Return [x, y] of the center of cell containing provided text 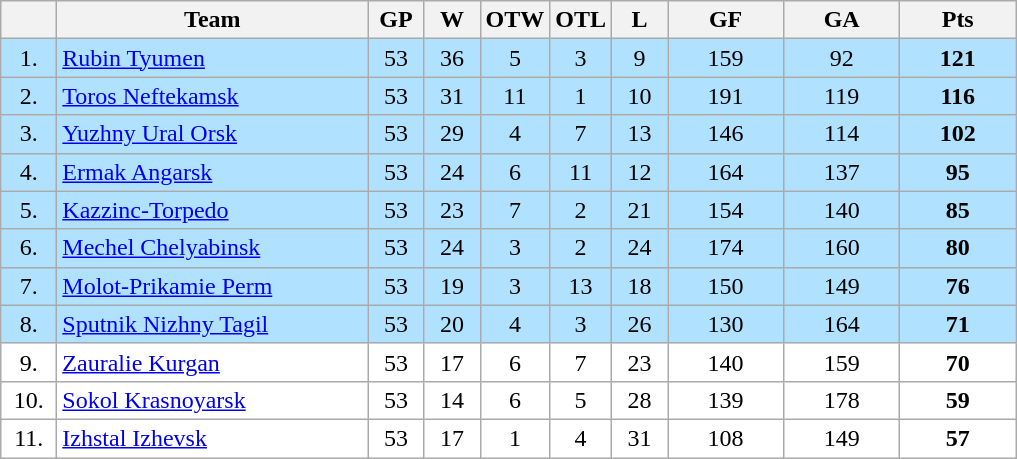
36 [452, 58]
26 [640, 324]
21 [640, 210]
2. [29, 96]
146 [726, 134]
Toros Neftekamsk [212, 96]
92 [842, 58]
6. [29, 248]
Molot-Prikamie Perm [212, 286]
191 [726, 96]
Mechel Chelyabinsk [212, 248]
76 [958, 286]
Ermak Angarsk [212, 172]
4. [29, 172]
8. [29, 324]
139 [726, 400]
174 [726, 248]
150 [726, 286]
80 [958, 248]
12 [640, 172]
130 [726, 324]
59 [958, 400]
116 [958, 96]
121 [958, 58]
10 [640, 96]
28 [640, 400]
85 [958, 210]
57 [958, 438]
70 [958, 362]
Pts [958, 20]
GP [396, 20]
154 [726, 210]
OTW [515, 20]
Izhstal Izhevsk [212, 438]
18 [640, 286]
OTL [581, 20]
119 [842, 96]
Rubin Tyumen [212, 58]
Sputnik Nizhny Tagil [212, 324]
Sokol Krasnoyarsk [212, 400]
102 [958, 134]
GF [726, 20]
14 [452, 400]
9. [29, 362]
95 [958, 172]
11. [29, 438]
114 [842, 134]
3. [29, 134]
L [640, 20]
9 [640, 58]
71 [958, 324]
GA [842, 20]
178 [842, 400]
160 [842, 248]
19 [452, 286]
10. [29, 400]
7. [29, 286]
Yuzhny Ural Orsk [212, 134]
Team [212, 20]
108 [726, 438]
137 [842, 172]
Zauralie Kurgan [212, 362]
5. [29, 210]
20 [452, 324]
29 [452, 134]
Kazzinc-Torpedo [212, 210]
1. [29, 58]
W [452, 20]
